Identify which cell holds the provided text, then report its [x, y] central coordinate. 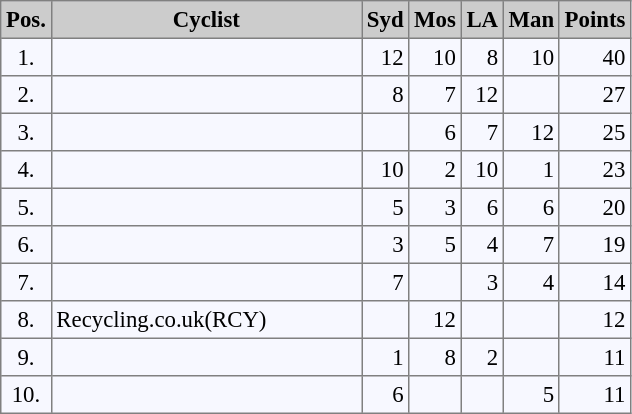
8. [26, 320]
3. [26, 132]
Points [594, 20]
Cyclist [206, 20]
14 [594, 282]
Recycling.co.uk(RCY) [206, 320]
Mos [435, 20]
40 [594, 57]
5. [26, 207]
19 [594, 245]
23 [594, 170]
1. [26, 57]
2. [26, 95]
Syd [386, 20]
10. [26, 395]
Man [531, 20]
9. [26, 357]
LA [482, 20]
4. [26, 170]
7. [26, 282]
20 [594, 207]
6. [26, 245]
27 [594, 95]
Pos. [26, 20]
25 [594, 132]
